Detect which cell encompasses the target text, then output its [X, Y] center coordinate. 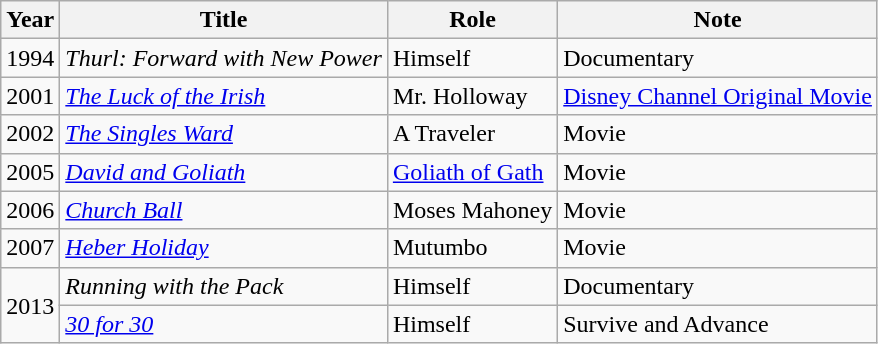
2002 [30, 134]
Moses Mahoney [472, 210]
The Luck of the Irish [224, 96]
Role [472, 20]
Thurl: Forward with New Power [224, 58]
2005 [30, 172]
2006 [30, 210]
David and Goliath [224, 172]
Note [718, 20]
2007 [30, 248]
Running with the Pack [224, 286]
Title [224, 20]
A Traveler [472, 134]
Year [30, 20]
Disney Channel Original Movie [718, 96]
Survive and Advance [718, 324]
2001 [30, 96]
The Singles Ward [224, 134]
1994 [30, 58]
2013 [30, 305]
Mr. Holloway [472, 96]
Heber Holiday [224, 248]
Mutumbo [472, 248]
Goliath of Gath [472, 172]
30 for 30 [224, 324]
Church Ball [224, 210]
